Determine the [x, y] coordinate at the center of the cell enclosing the given text.  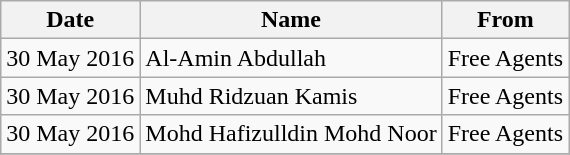
Muhd Ridzuan Kamis [291, 96]
Date [70, 20]
Mohd Hafizulldin Mohd Noor [291, 134]
Name [291, 20]
Al-Amin Abdullah [291, 58]
From [505, 20]
